Return the (x, y) coordinate for the center point of the cell that contains the specified text.  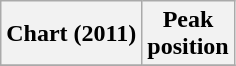
Peakposition (188, 34)
Chart (2011) (72, 34)
